Find where the given text appears and provide that cell's center as (X, Y) coordinate. 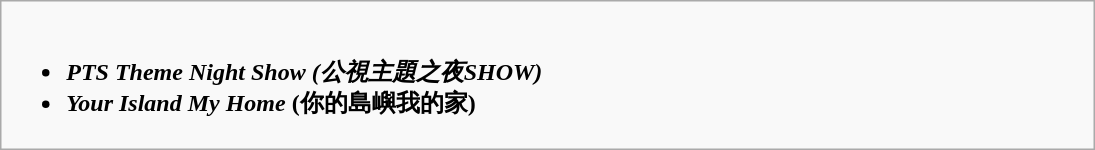
PTS Theme Night Show (公視主題之夜SHOW)Your Island My Home (你的島嶼我的家) (548, 76)
